Detect which cell encompasses the target text, then output its [X, Y] center coordinate. 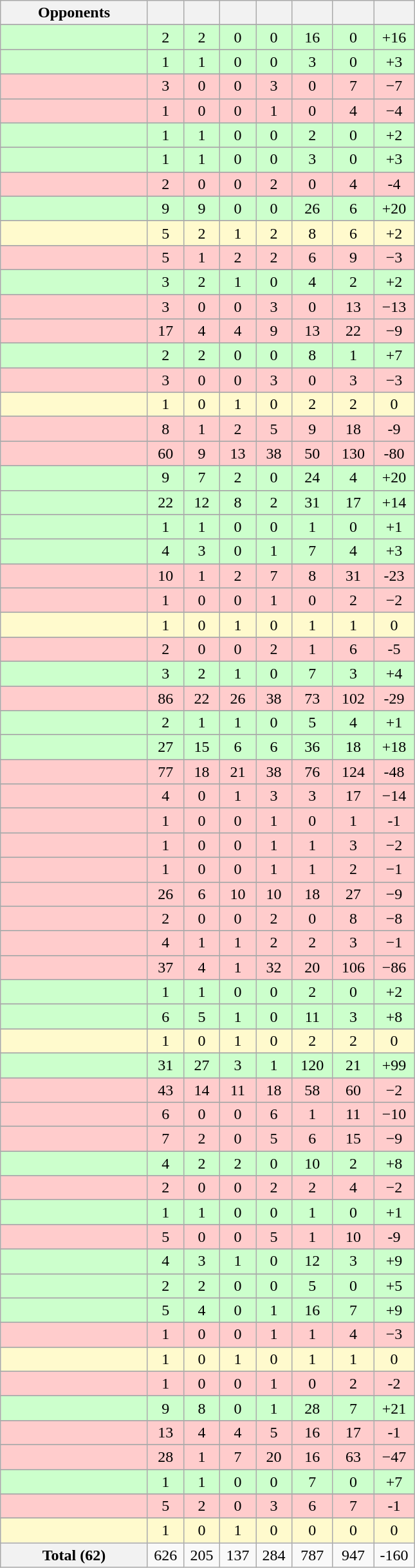
626 [165, 1555]
130 [353, 453]
14 [201, 1090]
+16 [394, 37]
787 [313, 1555]
73 [313, 698]
−86 [394, 967]
36 [313, 747]
120 [313, 1065]
124 [353, 772]
37 [165, 967]
76 [313, 772]
Opponents [75, 13]
+21 [394, 1408]
+99 [394, 1065]
63 [353, 1457]
−47 [394, 1457]
77 [165, 772]
+18 [394, 747]
50 [313, 453]
+5 [394, 1286]
947 [353, 1555]
-48 [394, 772]
86 [165, 698]
24 [313, 478]
-2 [394, 1383]
137 [237, 1555]
Total (62) [75, 1555]
+4 [394, 673]
−10 [394, 1115]
205 [201, 1555]
-23 [394, 576]
106 [353, 967]
284 [274, 1555]
-5 [394, 649]
−14 [394, 796]
43 [165, 1090]
32 [274, 967]
−8 [394, 918]
-160 [394, 1555]
−4 [394, 111]
58 [313, 1090]
-29 [394, 698]
-4 [394, 184]
−13 [394, 307]
+14 [394, 502]
−7 [394, 86]
102 [353, 698]
-80 [394, 453]
